For the text-containing cell, return its midpoint in [x, y] coordinate format. 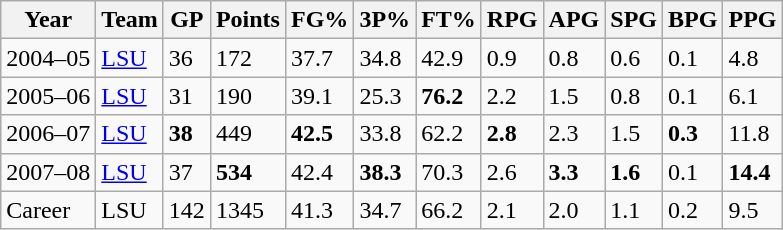
2005–06 [48, 96]
Team [130, 20]
2.3 [574, 134]
37.7 [319, 58]
33.8 [385, 134]
2.8 [512, 134]
42.5 [319, 134]
142 [186, 210]
36 [186, 58]
2.2 [512, 96]
PPG [752, 20]
3P% [385, 20]
41.3 [319, 210]
2004–05 [48, 58]
6.1 [752, 96]
76.2 [449, 96]
1.1 [634, 210]
70.3 [449, 172]
534 [248, 172]
2.1 [512, 210]
Career [48, 210]
14.4 [752, 172]
66.2 [449, 210]
9.5 [752, 210]
SPG [634, 20]
FG% [319, 20]
39.1 [319, 96]
0.2 [693, 210]
25.3 [385, 96]
172 [248, 58]
FT% [449, 20]
Points [248, 20]
11.8 [752, 134]
2.6 [512, 172]
1345 [248, 210]
62.2 [449, 134]
2.0 [574, 210]
38.3 [385, 172]
42.4 [319, 172]
0.3 [693, 134]
1.6 [634, 172]
449 [248, 134]
2007–08 [48, 172]
3.3 [574, 172]
38 [186, 134]
34.8 [385, 58]
190 [248, 96]
RPG [512, 20]
2006–07 [48, 134]
BPG [693, 20]
34.7 [385, 210]
0.6 [634, 58]
APG [574, 20]
4.8 [752, 58]
37 [186, 172]
0.9 [512, 58]
Year [48, 20]
31 [186, 96]
GP [186, 20]
42.9 [449, 58]
